Capture the cell that displays the provided text and extract its [X, Y] central coordinate. 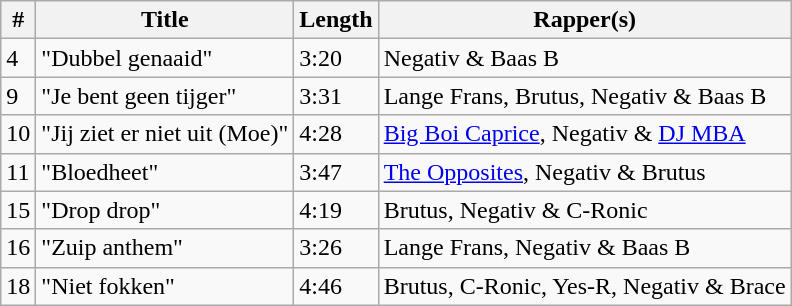
Brutus, Negativ & C-Ronic [584, 210]
Lange Frans, Brutus, Negativ & Baas B [584, 96]
15 [18, 210]
Big Boi Caprice, Negativ & DJ MBA [584, 134]
16 [18, 248]
Brutus, C-Ronic, Yes-R, Negativ & Brace [584, 286]
"Zuip anthem" [165, 248]
"Dubbel genaaid" [165, 58]
3:47 [336, 172]
10 [18, 134]
"Bloedheet" [165, 172]
4:19 [336, 210]
Negativ & Baas B [584, 58]
"Je bent geen tijger" [165, 96]
Title [165, 20]
4:28 [336, 134]
9 [18, 96]
11 [18, 172]
Lange Frans, Negativ & Baas B [584, 248]
18 [18, 286]
4:46 [336, 286]
3:31 [336, 96]
The Opposites, Negativ & Brutus [584, 172]
4 [18, 58]
"Niet fokken" [165, 286]
Length [336, 20]
"Jij ziet er niet uit (Moe)" [165, 134]
Rapper(s) [584, 20]
"Drop drop" [165, 210]
3:26 [336, 248]
3:20 [336, 58]
# [18, 20]
